Provide the [X, Y] coordinate of the cell's center where the given text is located.  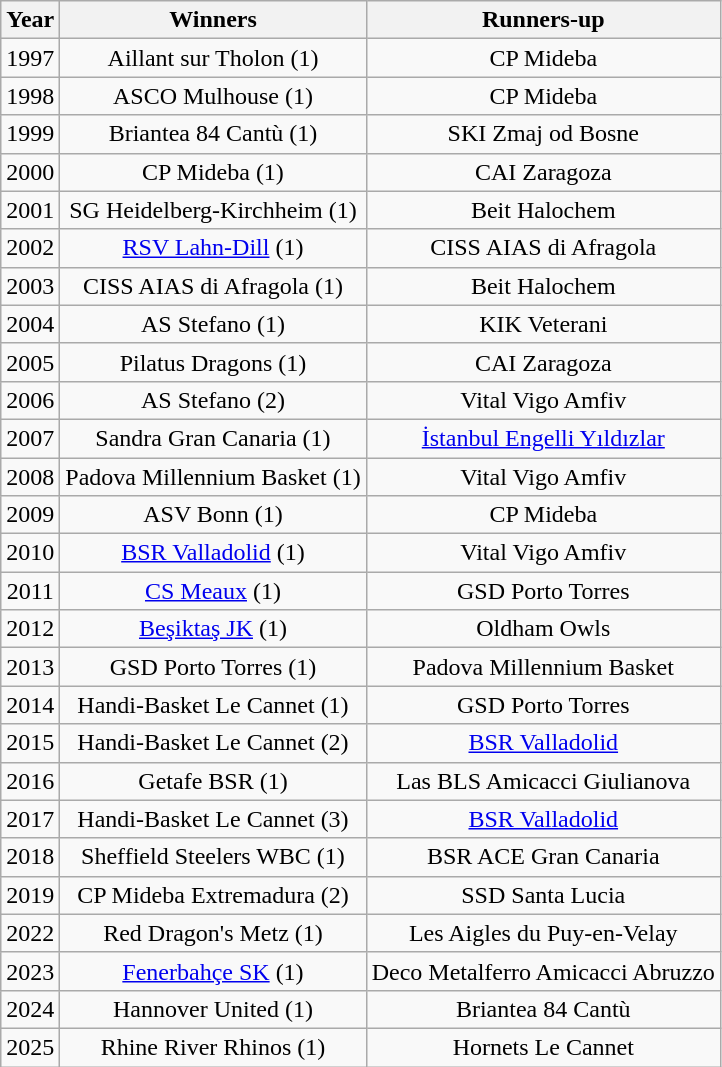
Year [30, 20]
CP Mideba Extremadura (2) [213, 895]
BSR ACE Gran Canaria [543, 857]
CP Mideba (1) [213, 172]
Handi-Basket Le Cannet (1) [213, 705]
Red Dragon's Metz (1) [213, 933]
1998 [30, 96]
Fenerbahçe SK (1) [213, 971]
RSV Lahn-Dill (1) [213, 248]
CISS AIAS di Afragola (1) [213, 286]
Sheffield Steelers WBC (1) [213, 857]
2001 [30, 210]
2000 [30, 172]
Briantea 84 Cantù (1) [213, 134]
ASV Bonn (1) [213, 515]
SG Heidelberg-Kirchheim (1) [213, 210]
Hannover United (1) [213, 1009]
Pilatus Dragons (1) [213, 362]
2022 [30, 933]
2013 [30, 667]
2004 [30, 324]
2016 [30, 781]
2010 [30, 553]
İstanbul Engelli Yıldızlar [543, 438]
2012 [30, 629]
2002 [30, 248]
BSR Valladolid (1) [213, 553]
Rhine River Rhinos (1) [213, 1047]
Briantea 84 Cantù [543, 1009]
SSD Santa Lucia [543, 895]
2011 [30, 591]
AS Stefano (1) [213, 324]
Deco Metalferro Amicacci Abruzzo [543, 971]
2003 [30, 286]
2006 [30, 400]
2015 [30, 743]
2025 [30, 1047]
GSD Porto Torres (1) [213, 667]
2008 [30, 477]
Handi-Basket Le Cannet (3) [213, 819]
Les Aigles du Puy-en-Velay [543, 933]
Las BLS Amicacci Giulianova [543, 781]
2018 [30, 857]
2024 [30, 1009]
1999 [30, 134]
Beşiktaş JK (1) [213, 629]
1997 [30, 58]
Hornets Le Cannet [543, 1047]
2009 [30, 515]
2007 [30, 438]
KIK Veterani [543, 324]
AS Stefano (2) [213, 400]
Handi-Basket Le Cannet (2) [213, 743]
ASCO Mulhouse (1) [213, 96]
CS Meaux (1) [213, 591]
Padova Millennium Basket [543, 667]
Getafe BSR (1) [213, 781]
2017 [30, 819]
SKI Zmaj od Bosne [543, 134]
Runners-up [543, 20]
2014 [30, 705]
2019 [30, 895]
Sandra Gran Canaria (1) [213, 438]
Padova Millennium Basket (1) [213, 477]
2005 [30, 362]
Winners [213, 20]
2023 [30, 971]
Oldham Owls [543, 629]
Aillant sur Tholon (1) [213, 58]
CISS AIAS di Afragola [543, 248]
